Extract the [X, Y] coordinate from the center of the cell holding the provided text.  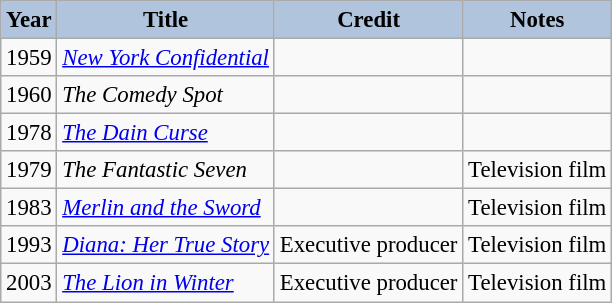
Title [166, 20]
1978 [29, 133]
1960 [29, 95]
The Lion in Winter [166, 283]
1983 [29, 208]
1959 [29, 58]
Credit [368, 20]
1993 [29, 245]
1979 [29, 170]
Merlin and the Sword [166, 208]
New York Confidential [166, 58]
The Dain Curse [166, 133]
The Fantastic Seven [166, 170]
Notes [538, 20]
The Comedy Spot [166, 95]
2003 [29, 283]
Diana: Her True Story [166, 245]
Year [29, 20]
